For the text-containing cell, return its midpoint in (X, Y) coordinate format. 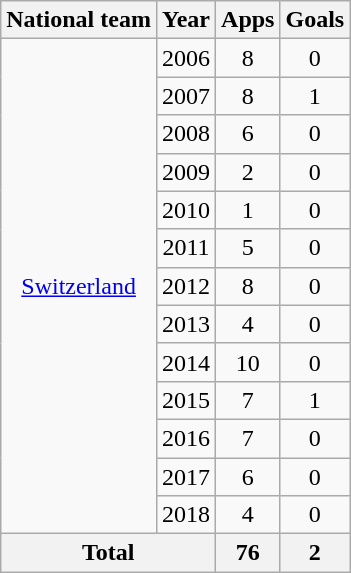
2006 (186, 58)
2016 (186, 438)
5 (248, 248)
Apps (248, 20)
2017 (186, 477)
76 (248, 553)
2013 (186, 324)
Switzerland (79, 286)
National team (79, 20)
Goals (315, 20)
2018 (186, 515)
Total (108, 553)
2011 (186, 248)
2009 (186, 172)
2012 (186, 286)
2010 (186, 210)
Year (186, 20)
2015 (186, 400)
2014 (186, 362)
10 (248, 362)
2008 (186, 134)
2007 (186, 96)
